Locate the cell with the specified text and output its [x, y] center coordinate. 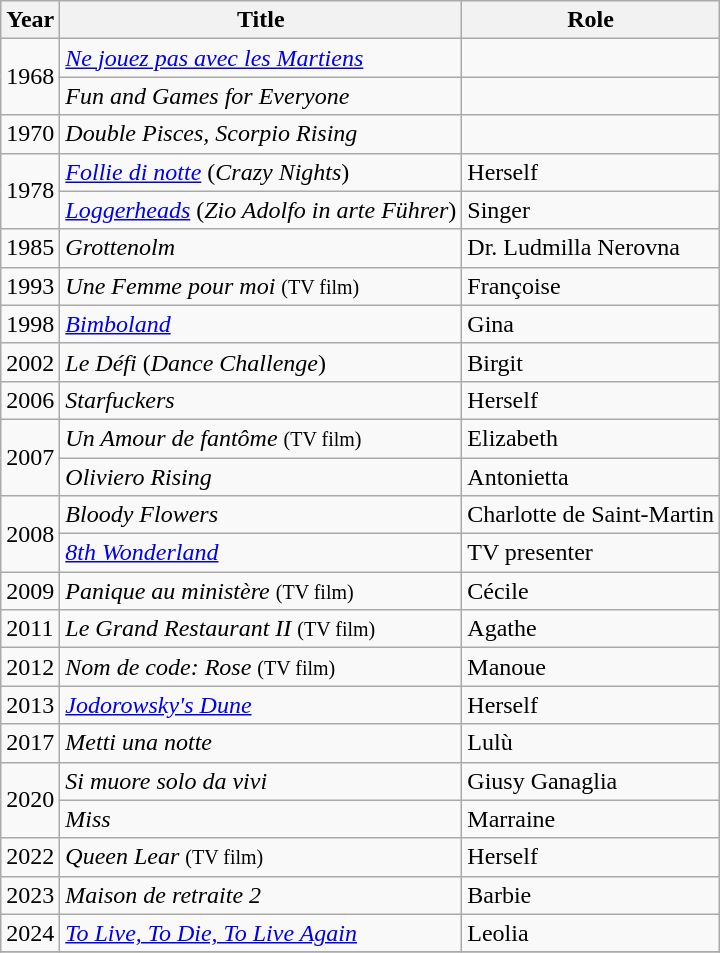
2024 [30, 933]
Loggerheads (Zio Adolfo in arte Führer) [261, 210]
2017 [30, 743]
1985 [30, 248]
Françoise [591, 286]
Year [30, 20]
Une Femme pour moi (TV film) [261, 286]
Jodorowsky's Dune [261, 705]
Dr. Ludmilla Nerovna [591, 248]
To Live, To Die, To Live Again [261, 933]
Title [261, 20]
Elizabeth [591, 438]
Follie di notte (Crazy Nights) [261, 172]
Barbie [591, 895]
Double Pisces, Scorpio Rising [261, 134]
Manoue [591, 667]
Bimboland [261, 324]
2022 [30, 857]
1978 [30, 191]
2013 [30, 705]
Marraine [591, 819]
Ne jouez pas avec les Martiens [261, 58]
Bloody Flowers [261, 515]
Grottenolm [261, 248]
Birgit [591, 362]
Antonietta [591, 477]
Leolia [591, 933]
1970 [30, 134]
Giusy Ganaglia [591, 781]
Si muore solo da vivi [261, 781]
2020 [30, 800]
TV presenter [591, 553]
Metti una notte [261, 743]
Lulù [591, 743]
Starfuckers [261, 400]
Un Amour de fantôme (TV film) [261, 438]
2012 [30, 667]
2007 [30, 457]
2009 [30, 591]
8th Wonderland [261, 553]
Queen Lear (TV film) [261, 857]
2011 [30, 629]
Panique au ministère (TV film) [261, 591]
Role [591, 20]
1993 [30, 286]
1968 [30, 77]
Nom de code: Rose (TV film) [261, 667]
Le Grand Restaurant II (TV film) [261, 629]
Fun and Games for Everyone [261, 96]
2008 [30, 534]
Cécile [591, 591]
Le Défi (Dance Challenge) [261, 362]
Oliviero Rising [261, 477]
Agathe [591, 629]
1998 [30, 324]
Charlotte de Saint-Martin [591, 515]
Miss [261, 819]
Maison de retraite 2 [261, 895]
Gina [591, 324]
2002 [30, 362]
2006 [30, 400]
Singer [591, 210]
2023 [30, 895]
